Identify which cell holds the provided text, then report its (X, Y) central coordinate. 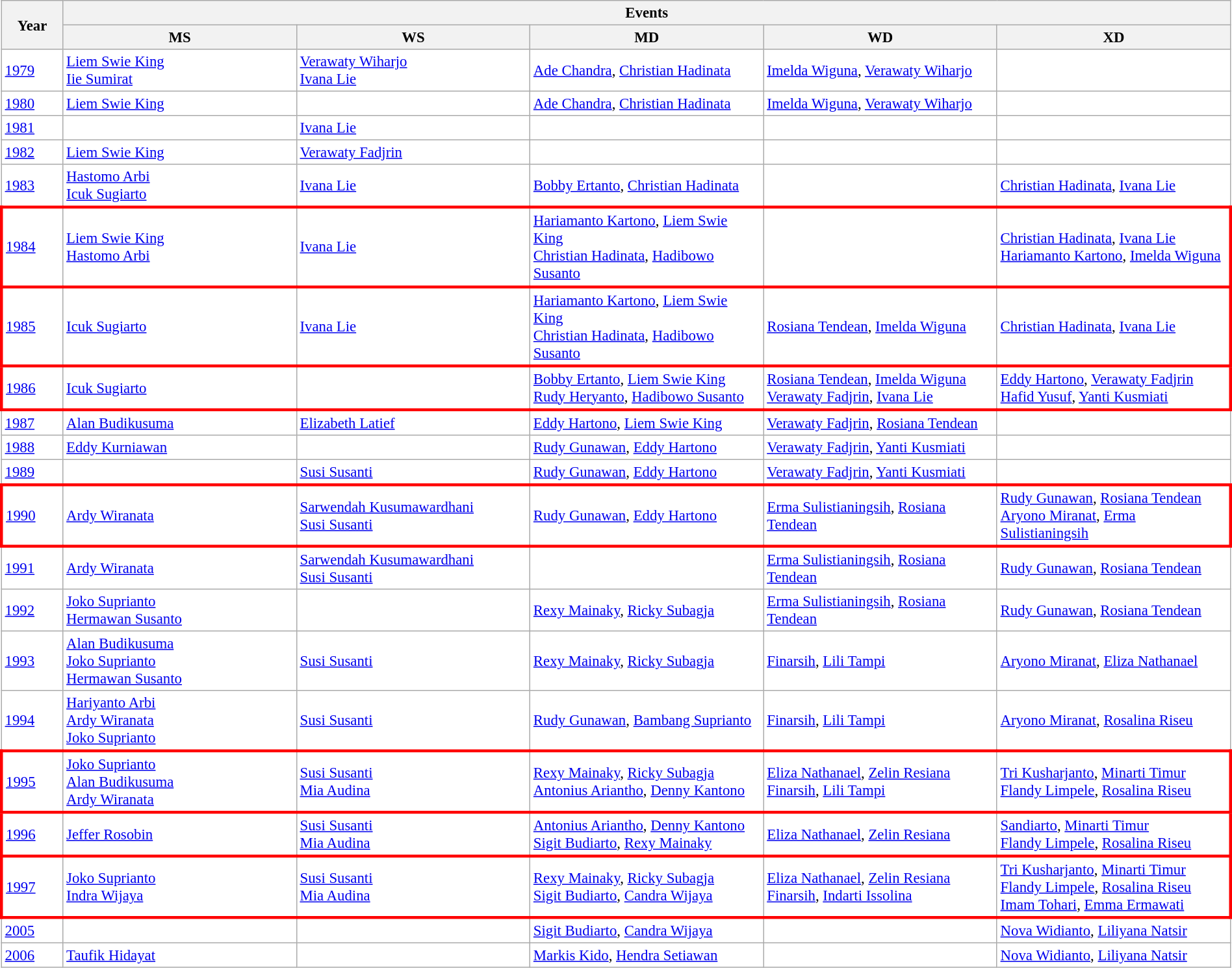
Rudy Gunawan, Rosiana Tendean Aryono Miranat, Erma Sulistianingsih (1114, 516)
Verawaty Fadjrin, Rosiana Tendean (880, 422)
Hariyanto Arbi Ardy Wiranata Joko Suprianto (179, 721)
Events (647, 13)
1992 (32, 611)
Markis Kido, Hendra Setiawan (647, 956)
1979 (32, 70)
Eliza Nathanael, Zelin Resiana Finarsih, Indarti Issolina (880, 887)
Rexy Mainaky, Ricky Subagja Antonius Ariantho, Denny Kantono (647, 782)
Bobby Ertanto, Christian Hadinata (647, 186)
1995 (32, 782)
Verawaty Wiharjo Ivana Lie (413, 70)
Joko Suprianto Hermawan Susanto (179, 611)
1981 (32, 128)
Jeffer Rosobin (179, 835)
2005 (32, 930)
Eliza Nathanael, Zelin Resiana Finarsih, Lili Tampi (880, 782)
Tri Kusharjanto, Minarti Timur Flandy Limpele, Rosalina Riseu Imam Tohari, Emma Ermawati (1114, 887)
1986 (32, 388)
MS (179, 38)
1983 (32, 186)
Aryono Miranat, Rosalina Riseu (1114, 721)
1993 (32, 661)
Joko Suprianto Alan Budikusuma Ardy Wiranata (179, 782)
1982 (32, 153)
Elizabeth Latief (413, 422)
Eddy Kurniawan (179, 447)
Tri Kusharjanto, Minarti Timur Flandy Limpele, Rosalina Riseu (1114, 782)
Antonius Ariantho, Denny Kantono Sigit Budiarto, Rexy Mainaky (647, 835)
WS (413, 38)
Taufik Hidayat (179, 956)
Liem Swie King Hastomo Arbi (179, 248)
Aryono Miranat, Eliza Nathanael (1114, 661)
Christian Hadinata, Ivana Lie Hariamanto Kartono, Imelda Wiguna (1114, 248)
Rexy Mainaky, Ricky Subagja Sigit Budiarto, Candra Wijaya (647, 887)
Sigit Budiarto, Candra Wijaya (647, 930)
1989 (32, 472)
Eddy Hartono, Verawaty Fadjrin Hafid Yusuf, Yanti Kusmiati (1114, 388)
2006 (32, 956)
Liem Swie King Iie Sumirat (179, 70)
Rosiana Tendean, Imelda Wiguna Verawaty Fadjrin, Ivana Lie (880, 388)
Joko Suprianto Indra Wijaya (179, 887)
Alan Budikusuma Joko Suprianto Hermawan Susanto (179, 661)
Sandiarto, Minarti Timur Flandy Limpele, Rosalina Riseu (1114, 835)
MD (647, 38)
Verawaty Fadjrin (413, 153)
Year (32, 25)
Rosiana Tendean, Imelda Wiguna (880, 326)
1997 (32, 887)
1985 (32, 326)
Eddy Hartono, Liem Swie King (647, 422)
Alan Budikusuma (179, 422)
1994 (32, 721)
Rudy Gunawan, Bambang Suprianto (647, 721)
1990 (32, 516)
1984 (32, 248)
WD (880, 38)
1996 (32, 835)
Hastomo Arbi Icuk Sugiarto (179, 186)
Bobby Ertanto, Liem Swie King Rudy Heryanto, Hadibowo Susanto (647, 388)
1980 (32, 104)
1991 (32, 568)
XD (1114, 38)
1988 (32, 447)
1987 (32, 422)
Eliza Nathanael, Zelin Resiana (880, 835)
